Locate the cell with the specified text and output its (X, Y) center coordinate. 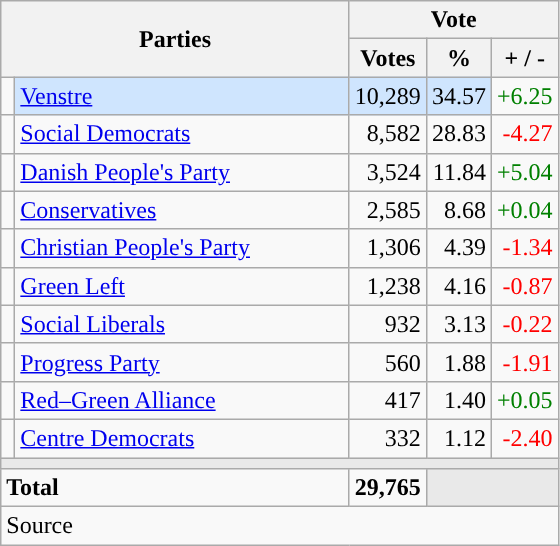
Conservatives (182, 210)
Centre Democrats (182, 438)
Danish People's Party (182, 172)
28.83 (458, 134)
-0.22 (524, 324)
1.88 (458, 362)
10,289 (388, 96)
11.84 (458, 172)
3,524 (388, 172)
1.40 (458, 400)
1.12 (458, 438)
Social Democrats (182, 134)
4.39 (458, 248)
% (458, 58)
Vote (454, 20)
+5.04 (524, 172)
932 (388, 324)
-1.34 (524, 248)
+6.25 (524, 96)
Green Left (182, 286)
Progress Party (182, 362)
+0.04 (524, 210)
Parties (176, 39)
Social Liberals (182, 324)
34.57 (458, 96)
-4.27 (524, 134)
332 (388, 438)
-0.87 (524, 286)
Votes (388, 58)
417 (388, 400)
+ / - (524, 58)
Red–Green Alliance (182, 400)
1,238 (388, 286)
3.13 (458, 324)
Total (176, 488)
560 (388, 362)
+0.05 (524, 400)
Source (280, 526)
-1.91 (524, 362)
-2.40 (524, 438)
8,582 (388, 134)
8.68 (458, 210)
29,765 (388, 488)
Christian People's Party (182, 248)
4.16 (458, 286)
2,585 (388, 210)
Venstre (182, 96)
1,306 (388, 248)
